Scan for the cell matching the given text and deliver its (X, Y) coordinate at center. 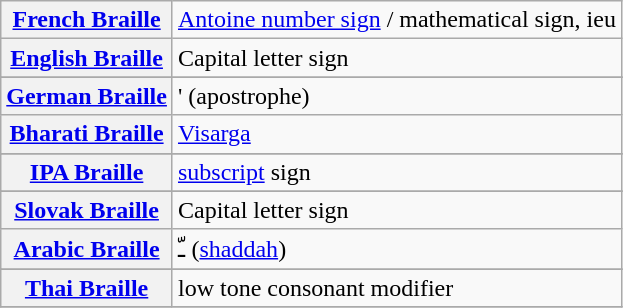
Slovak Braille (87, 210)
English Braille (87, 58)
Visarga (396, 134)
' (apostrophe) (396, 96)
Arabic Braille (87, 249)
Bharati Braille (87, 134)
Thai Braille (87, 288)
IPA Braille (87, 172)
German Braille (87, 96)
French Braille (87, 20)
subscript sign (396, 172)
Antoine number sign / mathematical sign, ieu (396, 20)
low tone consonant modifier (396, 288)
ـّ (shaddah) (396, 249)
